For the text-containing cell, return its midpoint in (x, y) coordinate format. 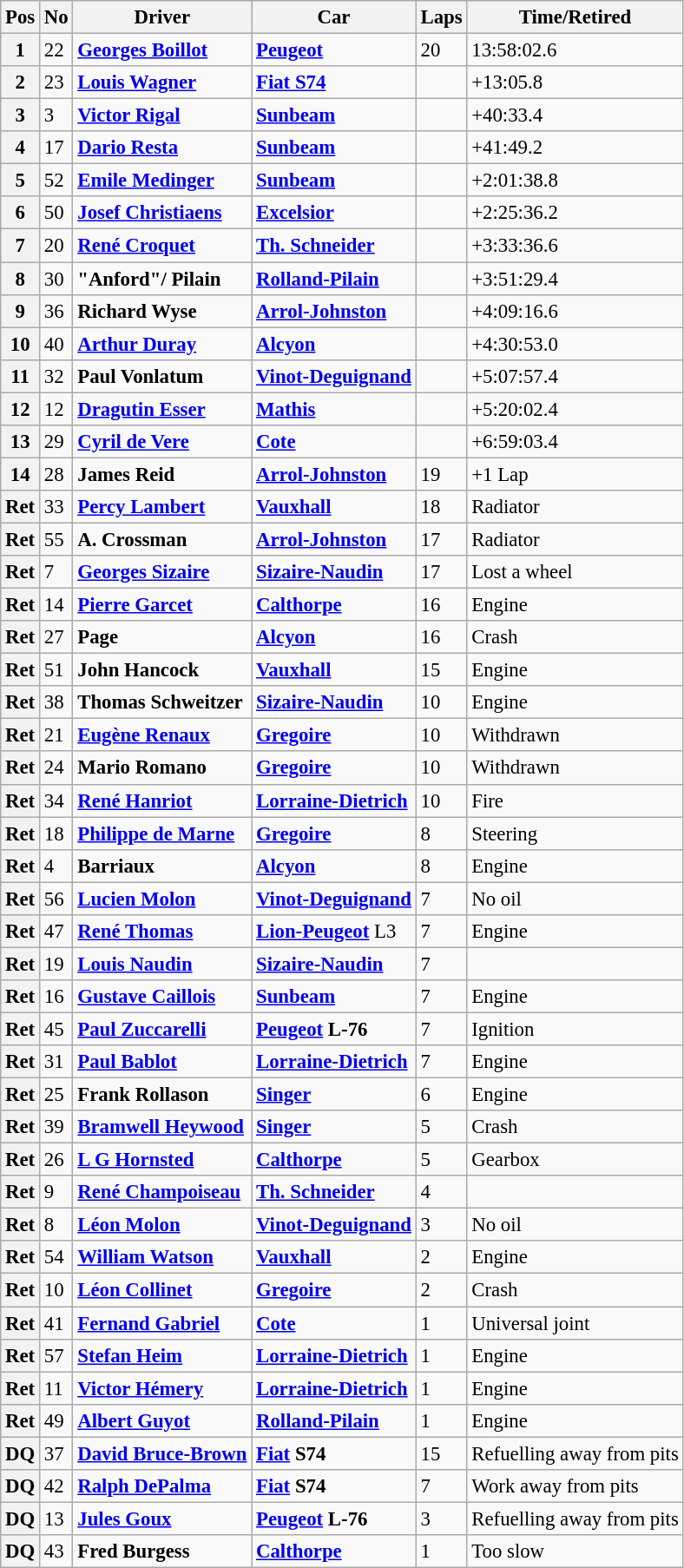
Léon Collinet (162, 1290)
50 (56, 213)
James Reid (162, 474)
+5:07:57.4 (575, 376)
57 (56, 1355)
28 (56, 474)
24 (56, 768)
31 (56, 1062)
40 (56, 344)
Peugeot (334, 50)
47 (56, 932)
Georges Sizaire (162, 572)
Mario Romano (162, 768)
Universal joint (575, 1323)
Bramwell Heywood (162, 1127)
Paul Bablot (162, 1062)
+1 Lap (575, 474)
42 (56, 1486)
Lucien Molon (162, 899)
Steering (575, 833)
36 (56, 311)
+4:30:53.0 (575, 344)
Louis Naudin (162, 964)
René Champoiseau (162, 1192)
+5:20:02.4 (575, 409)
Jules Goux (162, 1519)
Mathis (334, 409)
32 (56, 376)
Stefan Heim (162, 1355)
Too slow (575, 1552)
34 (56, 800)
29 (56, 442)
David Bruce-Brown (162, 1453)
+3:51:29.4 (575, 279)
Paul Zuccarelli (162, 1029)
Léon Molon (162, 1225)
13:58:02.6 (575, 50)
Barriaux (162, 866)
A. Crossman (162, 539)
37 (56, 1453)
49 (56, 1420)
+6:59:03.4 (575, 442)
Dragutin Esser (162, 409)
+41:49.2 (575, 148)
41 (56, 1323)
L G Hornsted (162, 1160)
+4:09:16.6 (575, 311)
Emile Medinger (162, 181)
21 (56, 735)
Gustave Caillois (162, 997)
"Anford"/ Pilain (162, 279)
Page (162, 637)
Eugène Renaux (162, 735)
+13:05.8 (575, 82)
52 (56, 181)
Work away from pits (575, 1486)
Georges Boillot (162, 50)
Lost a wheel (575, 572)
Driver (162, 17)
Josef Christiaens (162, 213)
Thomas Schweitzer (162, 702)
Cyril de Vere (162, 442)
+3:33:36.6 (575, 246)
Fernand Gabriel (162, 1323)
55 (56, 539)
+2:25:36.2 (575, 213)
38 (56, 702)
56 (56, 899)
Pos (21, 17)
39 (56, 1127)
John Hancock (162, 670)
+2:01:38.8 (575, 181)
Time/Retired (575, 17)
René Croquet (162, 246)
No (56, 17)
René Thomas (162, 932)
Louis Wagner (162, 82)
43 (56, 1552)
Fred Burgess (162, 1552)
Percy Lambert (162, 507)
Arthur Duray (162, 344)
23 (56, 82)
Pierre Garcet (162, 605)
Victor Rigal (162, 115)
William Watson (162, 1258)
45 (56, 1029)
Ignition (575, 1029)
Richard Wyse (162, 311)
Car (334, 17)
27 (56, 637)
+40:33.4 (575, 115)
Fire (575, 800)
51 (56, 670)
Victor Hémery (162, 1388)
Lion-Peugeot L3 (334, 932)
Gearbox (575, 1160)
Laps (441, 17)
Dario Resta (162, 148)
Paul Vonlatum (162, 376)
Excelsior (334, 213)
26 (56, 1160)
Philippe de Marne (162, 833)
22 (56, 50)
25 (56, 1095)
Albert Guyot (162, 1420)
33 (56, 507)
Ralph DePalma (162, 1486)
René Hanriot (162, 800)
30 (56, 279)
54 (56, 1258)
Frank Rollason (162, 1095)
